From the cell containing the given text, extract its center point as [x, y] coordinate. 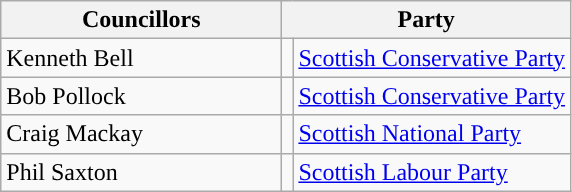
Bob Pollock [142, 96]
Scottish National Party [432, 134]
Party [426, 20]
Phil Saxton [142, 172]
Councillors [142, 20]
Craig Mackay [142, 134]
Scottish Labour Party [432, 172]
Kenneth Bell [142, 58]
